Find where the given text appears and provide that cell's center as [X, Y] coordinate. 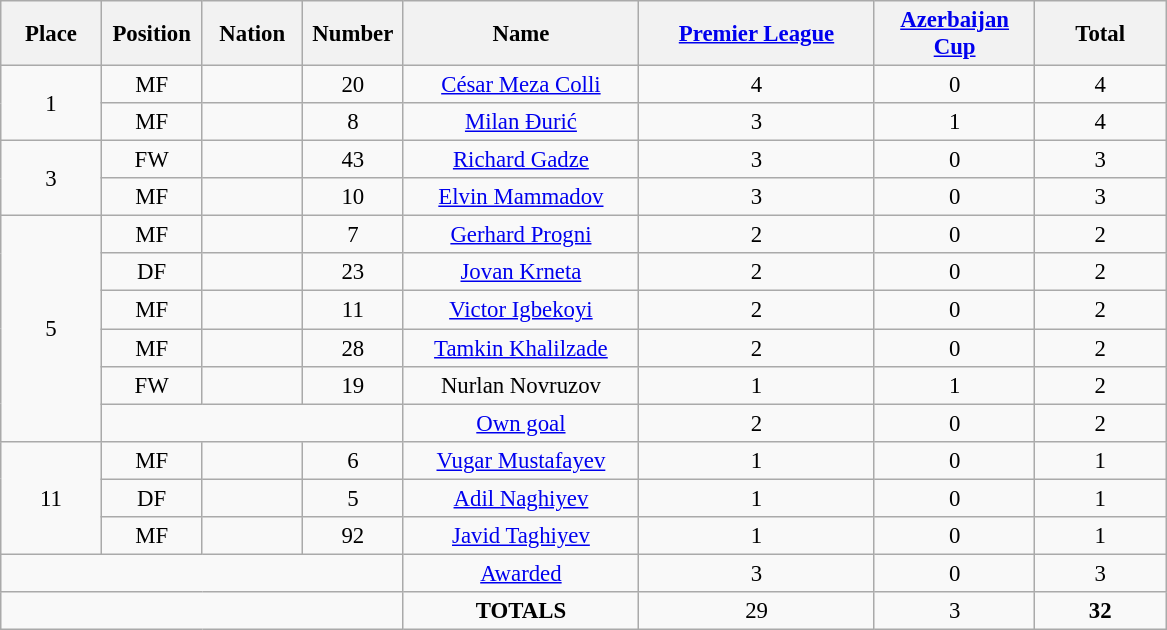
29 [757, 611]
28 [354, 348]
6 [354, 460]
Own goal [521, 423]
Vugar Mustafayev [521, 460]
Javid Taghiyev [521, 536]
20 [354, 85]
Gerhard Progni [521, 235]
Total [1100, 34]
César Meza Colli [521, 85]
Richard Gadze [521, 160]
43 [354, 160]
Milan Đurić [521, 122]
8 [354, 122]
92 [354, 536]
7 [354, 235]
Jovan Krneta [521, 273]
10 [354, 197]
23 [354, 273]
Adil Naghiyev [521, 498]
Nurlan Novruzov [521, 385]
TOTALS [521, 611]
Name [521, 34]
Elvin Mammadov [521, 197]
Tamkin Khalilzade [521, 348]
32 [1100, 611]
Place [52, 34]
Azerbaijan Cup [954, 34]
Position [152, 34]
Number [354, 34]
19 [354, 385]
Premier League [757, 34]
Awarded [521, 573]
Nation [252, 34]
Victor Igbekoyi [521, 310]
